From the cell containing the given text, extract its center point as (x, y) coordinate. 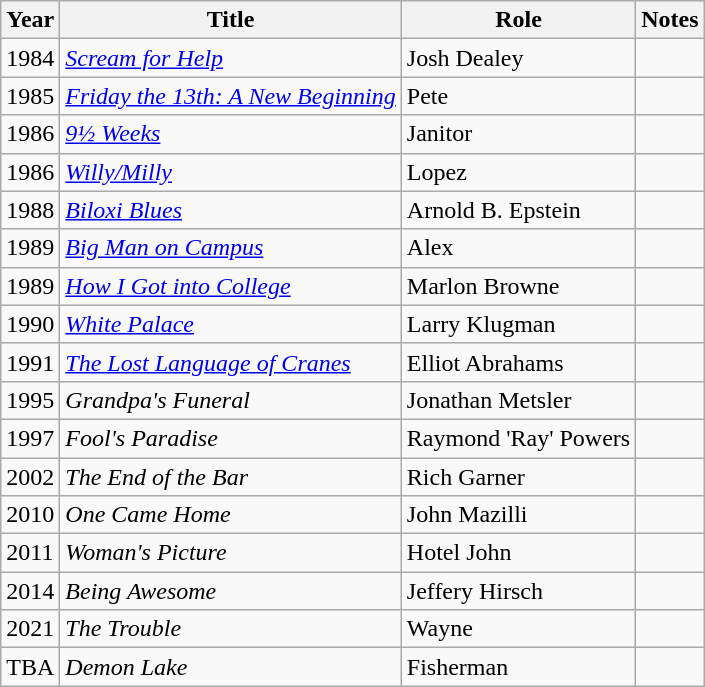
Arnold B. Epstein (518, 210)
1995 (30, 400)
1988 (30, 210)
Demon Lake (230, 667)
Alex (518, 248)
1990 (30, 324)
The End of the Bar (230, 477)
2021 (30, 629)
White Palace (230, 324)
John Mazilli (518, 515)
Jeffery Hirsch (518, 591)
Hotel John (518, 553)
Role (518, 20)
Biloxi Blues (230, 210)
2002 (30, 477)
Raymond 'Ray' Powers (518, 438)
Pete (518, 96)
Friday the 13th: A New Beginning (230, 96)
Janitor (518, 134)
One Came Home (230, 515)
TBA (30, 667)
Year (30, 20)
Larry Klugman (518, 324)
Being Awesome (230, 591)
Fool's Paradise (230, 438)
Scream for Help (230, 58)
1985 (30, 96)
1991 (30, 362)
Willy/Milly (230, 172)
Big Man on Campus (230, 248)
Rich Garner (518, 477)
The Lost Language of Cranes (230, 362)
Lopez (518, 172)
Woman's Picture (230, 553)
Josh Dealey (518, 58)
Fisherman (518, 667)
Grandpa's Funeral (230, 400)
Title (230, 20)
2014 (30, 591)
Jonathan Metsler (518, 400)
The Trouble (230, 629)
Elliot Abrahams (518, 362)
9½ Weeks (230, 134)
Wayne (518, 629)
2010 (30, 515)
1997 (30, 438)
Marlon Browne (518, 286)
1984 (30, 58)
How I Got into College (230, 286)
2011 (30, 553)
Notes (670, 20)
